Return [X, Y] of the center of cell containing provided text 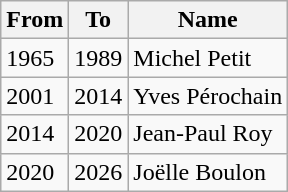
2001 [35, 96]
Name [208, 20]
To [98, 20]
From [35, 20]
Joëlle Boulon [208, 172]
Yves Pérochain [208, 96]
2026 [98, 172]
1989 [98, 58]
Jean-Paul Roy [208, 134]
1965 [35, 58]
Michel Petit [208, 58]
